Search for the cell housing the specified text and yield its (x, y) center coordinate. 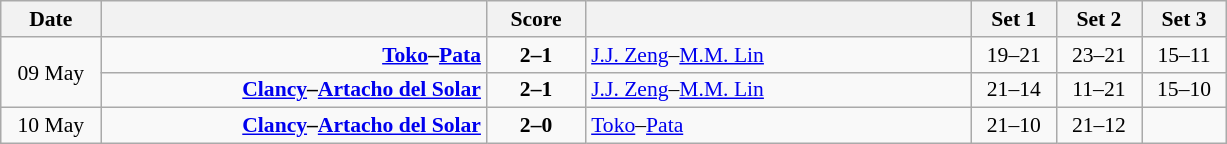
Date (51, 19)
Set 3 (1184, 19)
21–10 (1014, 126)
Set 1 (1014, 19)
21–14 (1014, 90)
09 May (51, 72)
2–0 (536, 126)
15–10 (1184, 90)
10 May (51, 126)
15–11 (1184, 55)
23–21 (1098, 55)
11–21 (1098, 90)
Set 2 (1098, 19)
Score (536, 19)
21–12 (1098, 126)
19–21 (1014, 55)
